Find where the given text appears and provide that cell's center as [X, Y] coordinate. 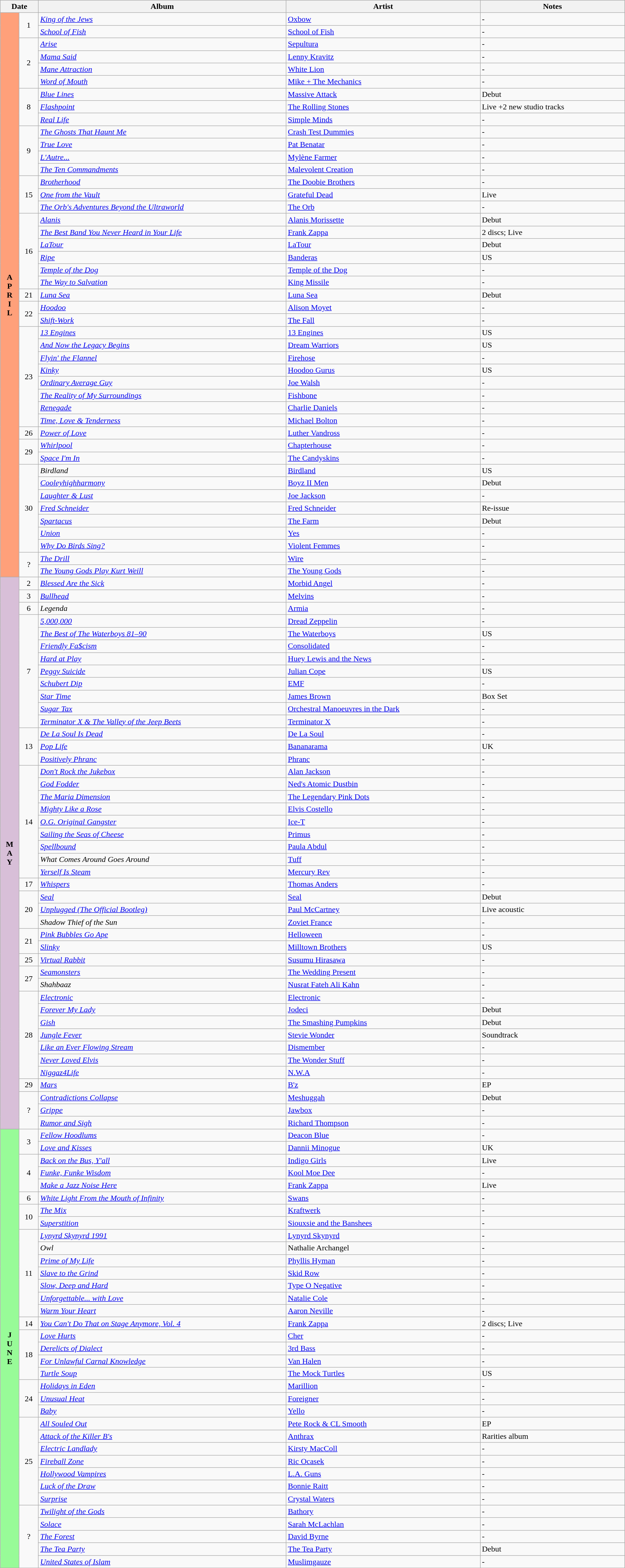
The Mock Turtles [383, 1374]
Consolidated [383, 646]
Unplugged (The Official Bootleg) [162, 909]
Alison Moyet [383, 307]
Phranc [383, 759]
Peggy Suicide [162, 671]
Bathory [383, 1511]
Dannii Minogue [383, 1148]
Hard at Play [162, 659]
Terminator X & The Valley of the Jeep Beets [162, 721]
18 [29, 1354]
Grippe [162, 1110]
Flyin' the Flannel [162, 357]
The Legendary Pink Dots [383, 797]
Cher [383, 1336]
28 [29, 1035]
Phyllis Hyman [383, 1261]
The Wedding Present [383, 972]
Foreigner [383, 1399]
The Ten Commandments [162, 170]
And Now the Legacy Begins [162, 345]
Aaron Neville [383, 1311]
22 [29, 314]
Pop Life [162, 746]
Fellow Hoodlums [162, 1135]
Dismember [383, 1047]
Baby [162, 1411]
Ric Ocasek [383, 1461]
Hollywood Vampires [162, 1474]
Prime of My Life [162, 1261]
All Souled Out [162, 1424]
The Way to Salvation [162, 282]
Slinky [162, 947]
Violent Femmes [383, 546]
Chapterhouse [383, 445]
Arise [162, 44]
De La Soul [383, 734]
David Byrne [383, 1536]
Surprise [162, 1499]
Soundtrack [552, 1035]
Richard Thompson [383, 1123]
Electric Landlady [162, 1449]
United States of Islam [162, 1561]
Notes [552, 7]
Sugar Tax [162, 709]
Nathalie Archangel [383, 1248]
Alanis [162, 220]
Type O Negative [383, 1286]
7 [29, 671]
Whirlpool [162, 445]
15 [29, 195]
The Orb's Adventures Beyond the Ultraworld [162, 207]
Mane Attraction [162, 69]
Michael Bolton [383, 420]
Paul McCartney [383, 909]
Massive Attack [383, 94]
Joe Jackson [383, 496]
Gish [162, 1022]
Primus [383, 834]
24 [29, 1399]
Deacon Blue [383, 1135]
Tuff [383, 859]
Banderas [383, 257]
What Comes Around Goes Around [162, 859]
Jungle Fever [162, 1035]
Why Do Birds Sing? [162, 546]
Mylène Farmer [383, 157]
Sepultura [383, 44]
Pink Bubbles Go Ape [162, 934]
De La Soul Is Dead [162, 734]
The Doobie Brothers [383, 182]
Fireball Zone [162, 1461]
Nusrat Fateh Ali Kahn [383, 985]
Spellbound [162, 847]
3rd Bass [383, 1348]
Brotherhood [162, 182]
The Wonder Stuff [383, 1060]
Turtle Soup [162, 1374]
Niggaz4Life [162, 1072]
The Rolling Stones [383, 107]
Elvis Costello [383, 809]
Boyz II Men [383, 483]
Crash Test Dummies [383, 132]
Simple Minds [383, 119]
Laughter & Lust [162, 496]
Yerself Is Steam [162, 872]
Dread Zeppelin [383, 621]
King of the Jews [162, 19]
1 [29, 25]
20 [29, 909]
Ned's Atomic Dustbin [383, 784]
Oxbow [383, 19]
Live acoustic [552, 909]
Power of Love [162, 433]
The Drill [162, 558]
Album [162, 7]
Pete Rock & CL Smooth [383, 1424]
Jawbox [383, 1110]
Bananarama [383, 746]
Luck of the Draw [162, 1486]
9 [29, 151]
Flashpoint [162, 107]
Never Loved Elvis [162, 1060]
27 [29, 979]
Firehose [383, 357]
Funke, Funke Wisdom [162, 1173]
Siouxsie and the Banshees [383, 1223]
Artist [383, 7]
James Brown [383, 696]
Seamonsters [162, 972]
Yes [383, 533]
The Best Band You Never Heard in Your Life [162, 232]
10 [29, 1217]
Warm Your Heart [162, 1311]
Lenny Kravitz [383, 57]
Unusual Heat [162, 1399]
Live +2 new studio tracks [552, 107]
Mama Said [162, 57]
The Reality of My Surroundings [162, 395]
Hoodoo Gurus [383, 370]
– [552, 558]
JUNE [10, 1348]
Love Hurts [162, 1336]
Kraftwerk [383, 1211]
Hoodoo [162, 307]
Wire [383, 558]
Bullhead [162, 596]
Real Life [162, 119]
Virtual Rabbit [162, 960]
Mighty Like a Rose [162, 809]
Alan Jackson [383, 772]
Owl [162, 1248]
Date [19, 7]
The Ghosts That Haunt Me [162, 132]
Derelicts of Dialect [162, 1348]
Jodeci [383, 1010]
Helloween [383, 934]
God Fodder [162, 784]
Spartacus [162, 521]
Sarah McLachlan [383, 1524]
Blue Lines [162, 94]
Muslimgauze [383, 1561]
Zoviet France [383, 922]
Cooleyhighharmony [162, 483]
Crystal Waters [383, 1499]
23 [29, 376]
The Orb [383, 207]
Rumor and Sigh [162, 1123]
Dream Warriors [383, 345]
Box Set [552, 696]
Julian Cope [383, 671]
Lynyrd Skynyrd 1991 [162, 1236]
Superstition [162, 1223]
The Candyskins [383, 458]
Positively Phranc [162, 759]
White Light From the Mouth of Infinity [162, 1198]
Susumu Hirasawa [383, 960]
Slave to the Grind [162, 1273]
Stevie Wonder [383, 1035]
B'z [383, 1085]
Shahbaaz [162, 985]
Armia [383, 609]
The Mix [162, 1211]
Joe Walsh [383, 383]
Love and Kisses [162, 1148]
Blessed Are the Sick [162, 584]
Word of Mouth [162, 82]
True Love [162, 144]
The Forest [162, 1536]
Yello [383, 1411]
You Can't Do That on Stage Anymore, Vol. 4 [162, 1323]
Twilight of the Gods [162, 1511]
Schubert Dip [162, 684]
Milltown Brothers [383, 947]
Slow, Deep and Hard [162, 1286]
Marillion [383, 1386]
Shadow Thief of the Sun [162, 922]
The Smashing Pumpkins [383, 1022]
N.W.A [383, 1072]
Natalie Cole [383, 1298]
Thomas Anders [383, 884]
L.A. Guns [383, 1474]
Space I'm In [162, 458]
The Young Gods [383, 571]
Forever My Lady [162, 1010]
King Missile [383, 282]
Morbid Angel [383, 584]
Back on the Bus, Y'all [162, 1160]
Mercury Rev [383, 872]
White Lion [383, 69]
Don't Rock the Jukebox [162, 772]
Re-issue [552, 508]
Pat Benatar [383, 144]
Luther Vandross [383, 433]
Whispers [162, 884]
The Waterboys [383, 634]
Holidays in Eden [162, 1386]
Attack of the Killer B's [162, 1436]
13 [29, 746]
Van Halen [383, 1361]
Anthrax [383, 1436]
Orchestral Manoeuvres in the Dark [383, 709]
MAY [10, 853]
Alanis Morissette [383, 220]
Like an Ever Flowing Stream [162, 1047]
Renegade [162, 408]
For Unlawful Carnal Knowledge [162, 1361]
Huey Lewis and the News [383, 659]
The Best of The Waterboys 81–90 [162, 634]
O.G. Original Gangster [162, 822]
26 [29, 433]
Grateful Dead [383, 195]
Star Time [162, 696]
Kinky [162, 370]
Make a Jazz Noise Here [162, 1185]
Indigo Girls [383, 1160]
Ice-T [383, 822]
Friendly Fa$cism [162, 646]
Time, Love & Tenderness [162, 420]
Union [162, 533]
Sailing the Seas of Cheese [162, 834]
L'Autre... [162, 157]
APRIL [10, 295]
Paula Abdul [383, 847]
30 [29, 508]
5,000,000 [162, 621]
The Farm [383, 521]
Fishbone [383, 395]
Rarities album [552, 1436]
Kool Moe Dee [383, 1173]
4 [29, 1173]
8 [29, 107]
Ripe [162, 257]
Malevolent Creation [383, 170]
Legenda [162, 609]
Bonnie Raitt [383, 1486]
Terminator X [383, 721]
11 [29, 1273]
EMF [383, 684]
Swans [383, 1198]
Mike + The Mechanics [383, 82]
Skid Row [383, 1273]
16 [29, 251]
Meshuggah [383, 1098]
Mars [162, 1085]
The Fall [383, 320]
One from the Vault [162, 195]
17 [29, 884]
Unforgettable... with Love [162, 1298]
Charlie Daniels [383, 408]
Shift-Work [162, 320]
Solace [162, 1524]
The Maria Dimension [162, 797]
Contradictions Collapse [162, 1098]
Lynyrd Skynyrd [383, 1236]
Ordinary Average Guy [162, 383]
The Young Gods Play Kurt Weill [162, 571]
Melvins [383, 596]
Kirsty MacColl [383, 1449]
